Capture the cell that displays the provided text and extract its (x, y) central coordinate. 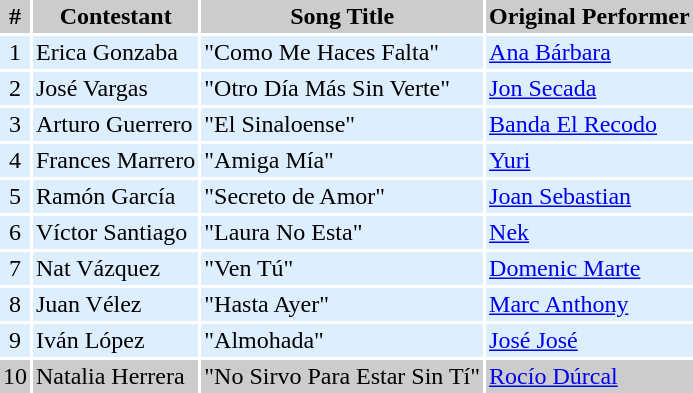
"El Sinaloense" (342, 124)
# (15, 16)
Erica Gonzaba (116, 52)
6 (15, 232)
4 (15, 160)
"Laura No Esta" (342, 232)
Marc Anthony (590, 304)
Banda El Recodo (590, 124)
Juan Vélez (116, 304)
Frances Marrero (116, 160)
"Ven Tú" (342, 268)
Ana Bárbara (590, 52)
"No Sirvo Para Estar Sin Tí" (342, 376)
Domenic Marte (590, 268)
Natalia Herrera (116, 376)
"Almohada" (342, 340)
José José (590, 340)
Ramón García (116, 196)
"Como Me Haces Falta" (342, 52)
Original Performer (590, 16)
7 (15, 268)
5 (15, 196)
Rocío Dúrcal (590, 376)
Nek (590, 232)
"Hasta Ayer" (342, 304)
"Amiga Mía" (342, 160)
2 (15, 88)
Contestant (116, 16)
"Otro Día Más Sin Verte" (342, 88)
Víctor Santiago (116, 232)
8 (15, 304)
3 (15, 124)
Iván López (116, 340)
1 (15, 52)
Joan Sebastian (590, 196)
10 (15, 376)
Arturo Guerrero (116, 124)
Song Title (342, 16)
Jon Secada (590, 88)
9 (15, 340)
"Secreto de Amor" (342, 196)
José Vargas (116, 88)
Yuri (590, 160)
Nat Vázquez (116, 268)
